Detect which cell encompasses the target text, then output its (x, y) center coordinate. 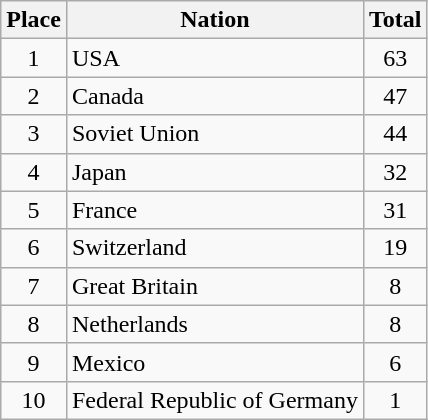
Japan (214, 172)
10 (34, 400)
Nation (214, 20)
4 (34, 172)
44 (395, 134)
France (214, 210)
Canada (214, 96)
5 (34, 210)
31 (395, 210)
Total (395, 20)
Federal Republic of Germany (214, 400)
63 (395, 58)
USA (214, 58)
Mexico (214, 362)
2 (34, 96)
Soviet Union (214, 134)
3 (34, 134)
Netherlands (214, 324)
7 (34, 286)
19 (395, 248)
9 (34, 362)
47 (395, 96)
Great Britain (214, 286)
Switzerland (214, 248)
32 (395, 172)
Place (34, 20)
